From the cell containing the given text, extract its center point as (X, Y) coordinate. 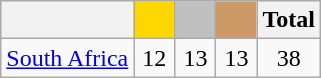
Total (289, 20)
South Africa (68, 58)
12 (154, 58)
38 (289, 58)
